Identify which cell holds the provided text, then report its [X, Y] central coordinate. 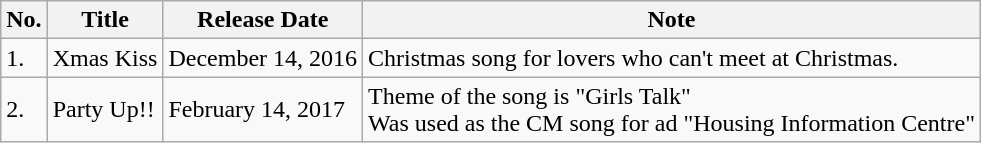
February 14, 2017 [263, 110]
Theme of the song is "Girls Talk"Was used as the CM song for ad "Housing Information Centre" [672, 110]
No. [24, 20]
1. [24, 58]
Christmas song for lovers who can't meet at Christmas. [672, 58]
Title [105, 20]
December 14, 2016 [263, 58]
Note [672, 20]
Release Date [263, 20]
Xmas Kiss [105, 58]
Party Up!! [105, 110]
2. [24, 110]
